Return the [x, y] coordinate for the center point of the cell that contains the specified text.  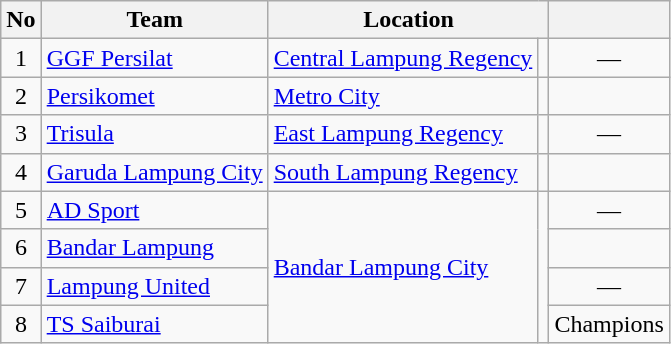
Lampung United [154, 286]
1 [21, 58]
No [21, 20]
Champions [609, 324]
GGF Persilat [154, 58]
Bandar Lampung [154, 248]
East Lampung Regency [403, 134]
TS Saiburai [154, 324]
AD Sport [154, 210]
2 [21, 96]
Central Lampung Regency [403, 58]
6 [21, 248]
Garuda Lampung City [154, 172]
South Lampung Regency [403, 172]
3 [21, 134]
Bandar Lampung City [403, 267]
Metro City [403, 96]
7 [21, 286]
Persikomet [154, 96]
Location [408, 20]
Trisula [154, 134]
8 [21, 324]
5 [21, 210]
Team [154, 20]
4 [21, 172]
